Return [x, y] of the center of cell containing provided text 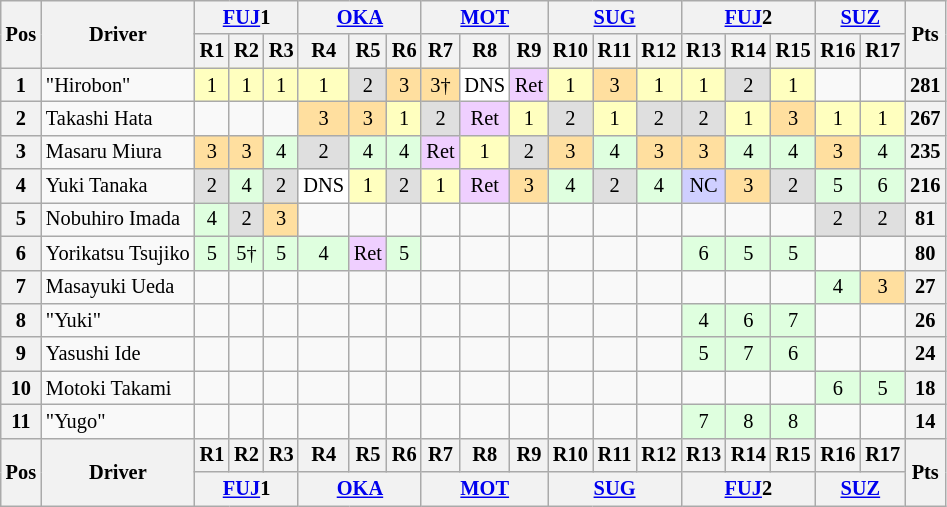
10 [21, 388]
"Yugo" [118, 421]
81 [925, 219]
5† [246, 253]
Masaru Miura [118, 152]
26 [925, 320]
"Hirobon" [118, 85]
281 [925, 85]
3† [440, 85]
Takashi Hata [118, 118]
Yasushi Ide [118, 354]
11 [21, 421]
Yuki Tanaka [118, 186]
235 [925, 152]
18 [925, 388]
267 [925, 118]
Nobuhiro Imada [118, 219]
9 [21, 354]
Motoki Takami [118, 388]
Masayuki Ueda [118, 287]
"Yuki" [118, 320]
Yorikatsu Tsujiko [118, 253]
NC [704, 186]
24 [925, 354]
80 [925, 253]
14 [925, 421]
216 [925, 186]
27 [925, 287]
